Find where the given text appears and provide that cell's center as [X, Y] coordinate. 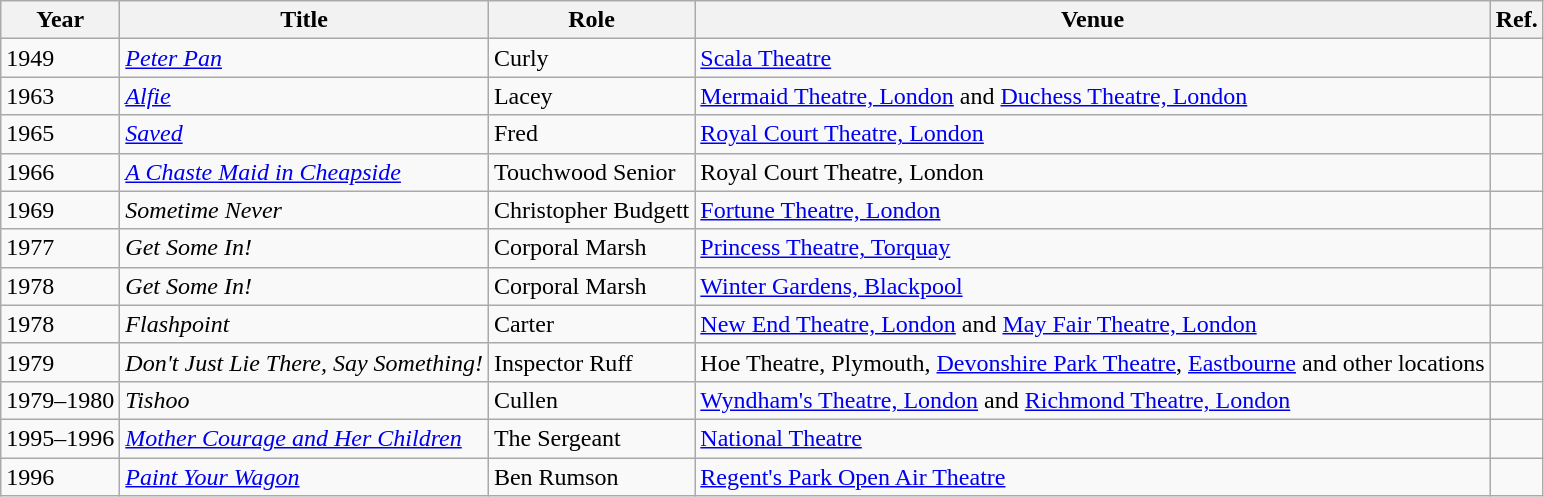
Touchwood Senior [591, 172]
Wyndham's Theatre, London and Richmond Theatre, London [1092, 400]
Sometime Never [304, 210]
New End Theatre, London and May Fair Theatre, London [1092, 324]
Mother Courage and Her Children [304, 438]
Mermaid Theatre, London and Duchess Theatre, London [1092, 96]
The Sergeant [591, 438]
Princess Theatre, Torquay [1092, 248]
Fred [591, 134]
Paint Your Wagon [304, 477]
Title [304, 20]
1996 [60, 477]
National Theatre [1092, 438]
Inspector Ruff [591, 362]
1995–1996 [60, 438]
Year [60, 20]
Fortune Theatre, London [1092, 210]
Ref. [1516, 20]
1963 [60, 96]
Tishoo [304, 400]
A Chaste Maid in Cheapside [304, 172]
1977 [60, 248]
Alfie [304, 96]
1979–1980 [60, 400]
Hoe Theatre, Plymouth, Devonshire Park Theatre, Eastbourne and other locations [1092, 362]
1969 [60, 210]
Peter Pan [304, 58]
Lacey [591, 96]
Cullen [591, 400]
Christopher Budgett [591, 210]
Saved [304, 134]
Carter [591, 324]
Curly [591, 58]
Flashpoint [304, 324]
Regent's Park Open Air Theatre [1092, 477]
Don't Just Lie There, Say Something! [304, 362]
Winter Gardens, Blackpool [1092, 286]
Ben Rumson [591, 477]
1949 [60, 58]
Venue [1092, 20]
1966 [60, 172]
Role [591, 20]
Scala Theatre [1092, 58]
1965 [60, 134]
1979 [60, 362]
